Capture the cell that displays the provided text and extract its [X, Y] central coordinate. 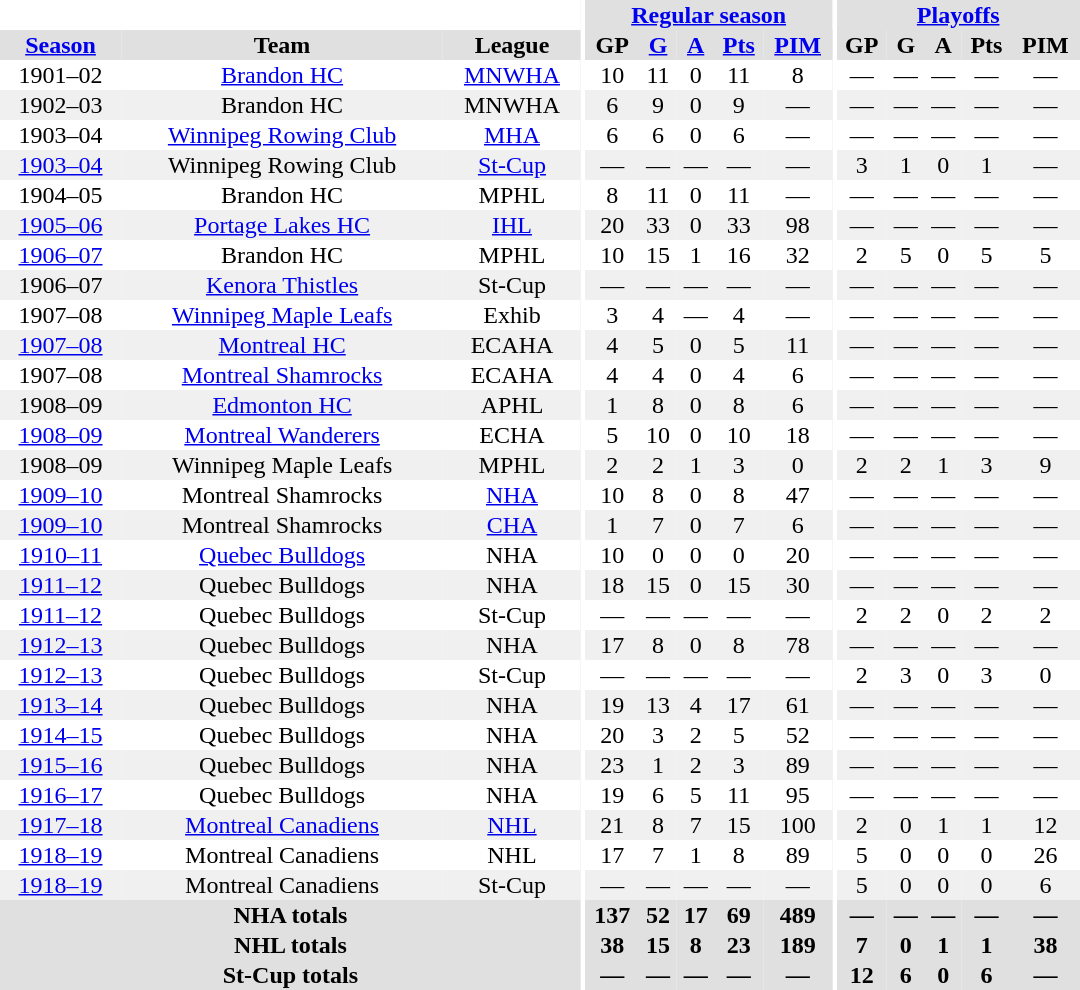
League [512, 45]
16 [738, 255]
Montreal HC [282, 345]
Edmonton HC [282, 405]
189 [798, 945]
1905–06 [60, 225]
Portage Lakes HC [282, 225]
1917–18 [60, 825]
1914–15 [60, 735]
MHA [512, 135]
CHA [512, 525]
1904–05 [60, 195]
Season [60, 45]
26 [1046, 855]
47 [798, 495]
APHL [512, 405]
St-Cup totals [290, 975]
1901–02 [60, 75]
61 [798, 705]
1902–03 [60, 105]
100 [798, 825]
Kenora Thistles [282, 285]
30 [798, 585]
Regular season [708, 15]
78 [798, 645]
1910–11 [60, 555]
32 [798, 255]
1916–17 [60, 795]
Playoffs [958, 15]
NHL totals [290, 945]
137 [612, 915]
Team [282, 45]
Montreal Wanderers [282, 435]
13 [658, 705]
1913–14 [60, 705]
21 [612, 825]
98 [798, 225]
ECHA [512, 435]
489 [798, 915]
95 [798, 795]
69 [738, 915]
IHL [512, 225]
Exhib [512, 315]
1915–16 [60, 765]
NHA totals [290, 915]
